For the text-containing cell, return its midpoint in [X, Y] coordinate format. 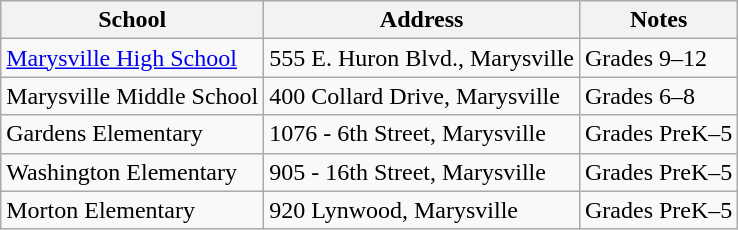
School [132, 20]
1076 - 6th Street, Marysville [422, 134]
555 E. Huron Blvd., Marysville [422, 58]
Grades 6–8 [658, 96]
Washington Elementary [132, 172]
Morton Elementary [132, 210]
400 Collard Drive, Marysville [422, 96]
Address [422, 20]
Marysville High School [132, 58]
Notes [658, 20]
920 Lynwood, Marysville [422, 210]
Marysville Middle School [132, 96]
Grades 9–12 [658, 58]
905 - 16th Street, Marysville [422, 172]
Gardens Elementary [132, 134]
